Provide the [x, y] coordinate of the cell's center where the given text is located.  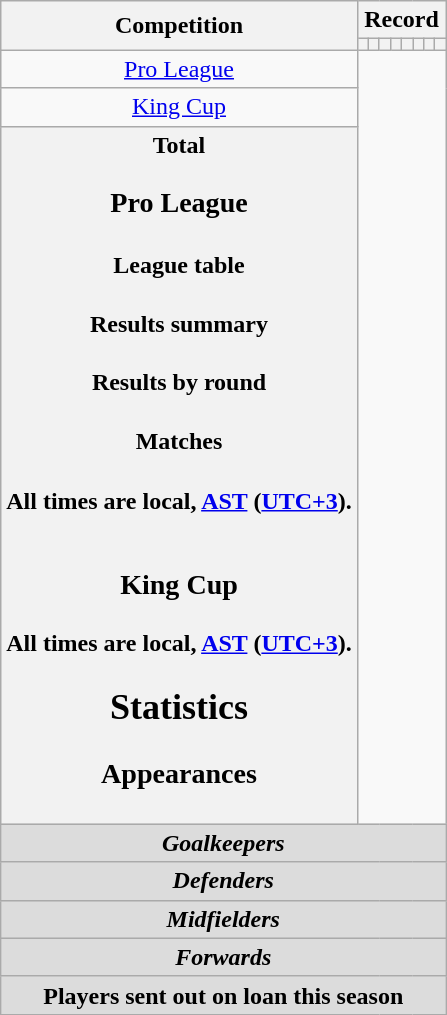
Midfielders [224, 919]
King Cup [180, 107]
Competition [180, 26]
Defenders [224, 881]
Goalkeepers [224, 843]
Players sent out on loan this season [224, 995]
Forwards [224, 957]
Record [401, 20]
Pro League [180, 69]
